Return (x, y) of the center of cell containing provided text 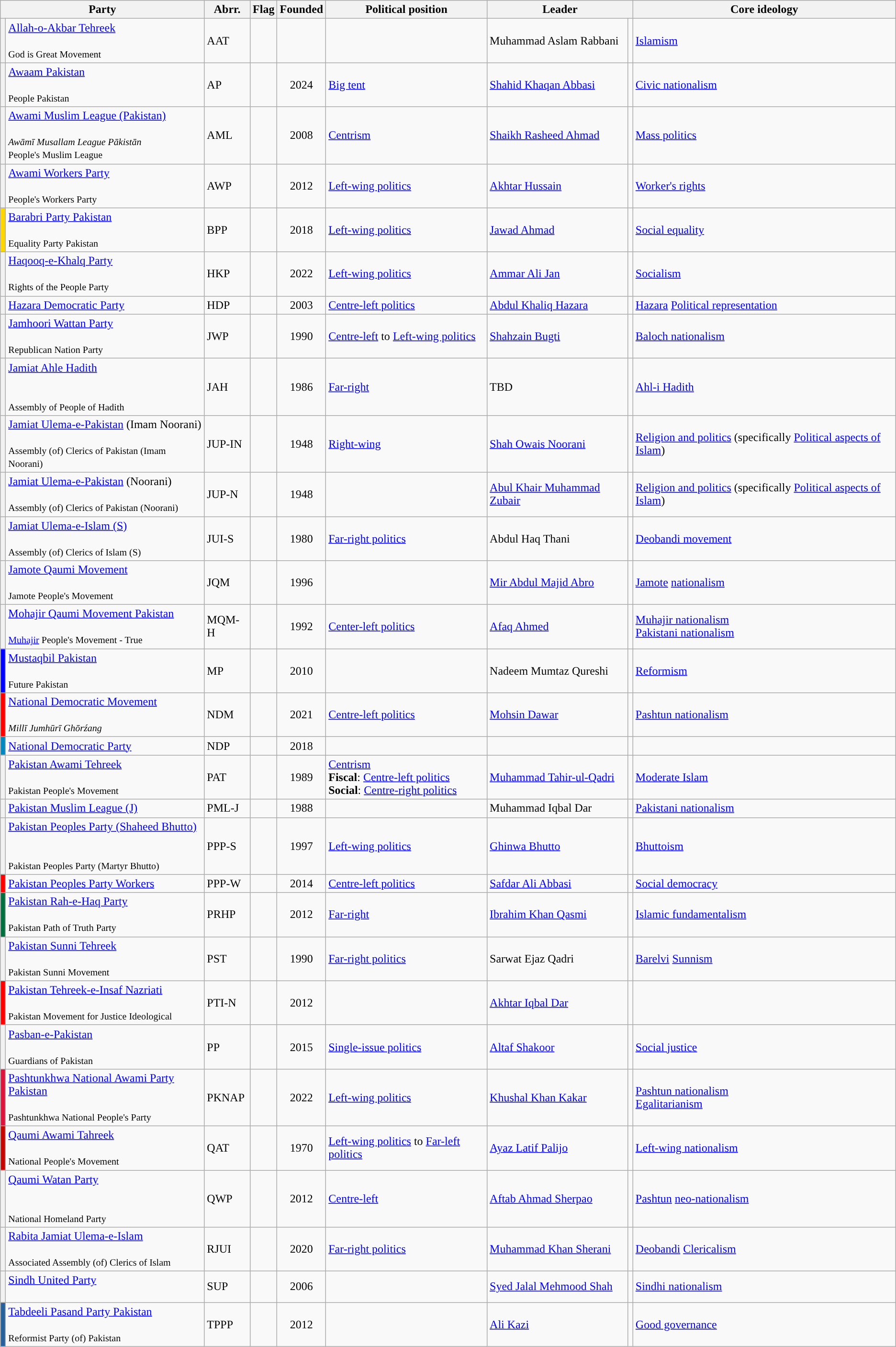
National Democratic Party (105, 746)
PAT (227, 777)
Jamiat Ahle HadithAssembly of People of Hadith (105, 387)
Awami Muslim League (Pakistan)Awāmī Musallam League PākistānPeople's Muslim League (105, 135)
Pakistan Peoples Party (Shaheed Bhutto)Pakistan Peoples Party (Martyr Bhutto) (105, 846)
Moderate Islam (764, 777)
Worker's rights (764, 186)
Pakistan Peoples Party Workers (105, 883)
TBD (558, 387)
JUP-IN (227, 443)
Hazara Political representation (764, 305)
AML (227, 135)
Pakistan Rah-e-Haq PartyPakistan Path of Truth Party (105, 915)
Barabri Party PakistanEquality Party Pakistan (105, 230)
Muhammad Iqbal Dar (558, 808)
Shaikh Rasheed Ahmad (558, 135)
PRHP (227, 915)
PPP-S (227, 846)
Social equality (764, 230)
Islamism (764, 41)
Sarwat Ejaz Qadri (558, 959)
PML-J (227, 808)
Mohajir Qaumi Movement PakistanMuhajir People's Movement - True (105, 627)
Left-wing politics to Far-left politics (407, 1148)
Altaf Shakoor (558, 1047)
Qaumi Watan PartyNational Homeland Party (105, 1199)
MP (227, 671)
2020 (302, 1249)
Left-wing nationalism (764, 1148)
1997 (302, 846)
Jamiat Ulema-e-Pakistan (Imam Noorani)Assembly (of) Clerics of Pakistan (Imam Noorani) (105, 443)
JWP (227, 336)
Ibrahim Khan Qasmi (558, 915)
JUI-S (227, 538)
Syed Jalal Mehmood Shah (558, 1287)
Abdul Khaliq Hazara (558, 305)
Pakistani nationalism (764, 808)
Ali Kazi (558, 1324)
2010 (302, 671)
PKNAP (227, 1098)
SUP (227, 1287)
2024 (302, 85)
NDM (227, 715)
Pakistan Muslim League (J) (105, 808)
Safdar Ali Abbasi (558, 883)
BPP (227, 230)
Awaam Pakistan People Pakistan (105, 85)
Abul Khair Muhammad Zubair (558, 494)
1986 (302, 387)
QWP (227, 1199)
Haqooq-e-Khalq PartyRights of the People Party (105, 274)
Leader (560, 10)
HKP (227, 274)
Jamote Qaumi MovementJamote People's Movement (105, 583)
Akhtar Iqbal Dar (558, 1003)
Sindhi nationalism (764, 1287)
Party (102, 10)
Centrism (407, 135)
Pashtun neo-nationalism (764, 1199)
Abrr. (227, 10)
2003 (302, 305)
JQM (227, 583)
Jamhoori Wattan PartyRepublican Nation Party (105, 336)
1996 (302, 583)
HDP (227, 305)
Nadeem Mumtaz Qureshi (558, 671)
Reformism (764, 671)
1992 (302, 627)
Center-left politics (407, 627)
Pakistan Sunni TehreekPakistan Sunni Movement (105, 959)
CentrismFiscal: Centre-left politicsSocial: Centre-right politics (407, 777)
Pakistan Tehreek-e-Insaf NazriatiPakistan Movement for Justice Ideological (105, 1003)
Aftab Ahmad Sherpao (558, 1199)
Hazara Democratic Party (105, 305)
Mass politics (764, 135)
Socialism (764, 274)
Social democracy (764, 883)
Bhuttoism (764, 846)
1980 (302, 538)
Islamic fundamentalism (764, 915)
Right-wing (407, 443)
Muhammad Tahir-ul-Qadri (558, 777)
Jawad Ahmad (558, 230)
1988 (302, 808)
RJUI (227, 1249)
Awami Workers PartyPeople's Workers Party (105, 186)
Ammar Ali Jan (558, 274)
Sindh United Party (105, 1287)
Jamiat Ulema-e-Islam (S)Assembly (of) Clerics of Islam (S) (105, 538)
Pashtun nationalism Egalitarianism (764, 1098)
TPPP (227, 1324)
Civic nationalism (764, 85)
Abdul Haq Thani (558, 538)
AWP (227, 186)
Mohsin Dawar (558, 715)
Muhajir nationalismPakistani nationalism (764, 627)
AP (227, 85)
Political position (407, 10)
Deobandi Clericalism (764, 1249)
Baloch nationalism (764, 336)
PST (227, 959)
Big tent (407, 85)
Ayaz Latif Palijo (558, 1148)
Jamiat Ulema-e-Pakistan (Noorani)Assembly (of) Clerics of Pakistan (Noorani) (105, 494)
Ghinwa Bhutto (558, 846)
National Democratic MovementMillī Jumhūrī Ghōrźang (105, 715)
Allah-o-Akbar TehreekGod is Great Movement (105, 41)
Deobandi movement (764, 538)
Muhammad Khan Sherani (558, 1249)
Khushal Khan Kakar (558, 1098)
1970 (302, 1148)
Pashtunkhwa National Awami Party PakistanPashtunkhwa National People's Party (105, 1098)
2021 (302, 715)
Pakistan Awami TehreekPakistan People's Movement (105, 777)
Mir Abdul Majid Abro (558, 583)
NDP (227, 746)
2006 (302, 1287)
1989 (302, 777)
Shah Owais Noorani (558, 443)
Barelvi Sunnism (764, 959)
MQM-H (227, 627)
PTI-N (227, 1003)
PP (227, 1047)
Centre-left (407, 1199)
AAT (227, 41)
Flag (264, 10)
Akhtar Hussain (558, 186)
Social justice (764, 1047)
PPP-W (227, 883)
Good governance (764, 1324)
Jamote nationalism (764, 583)
Afaq Ahmed (558, 627)
JUP-N (227, 494)
Founded (302, 10)
Core ideology (764, 10)
Shahid Khaqan Abbasi (558, 85)
2015 (302, 1047)
Shahzain Bugti (558, 336)
Centre-left to Left-wing politics (407, 336)
Qaumi Awami TahreekNational People's Movement (105, 1148)
Rabita Jamiat Ulema-e-IslamAssociated Assembly (of) Clerics of Islam (105, 1249)
2008 (302, 135)
QAT (227, 1148)
Ahl-i Hadith (764, 387)
Pasban-e-PakistanGuardians of Pakistan (105, 1047)
Single-issue politics (407, 1047)
Tabdeeli Pasand Party PakistanReformist Party (of) Pakistan (105, 1324)
2014 (302, 883)
Pashtun nationalism (764, 715)
Muhammad Aslam Rabbani (558, 41)
JAH (227, 387)
Mustaqbil PakistanFuture Pakistan (105, 671)
